Identify which cell holds the provided text, then report its (X, Y) central coordinate. 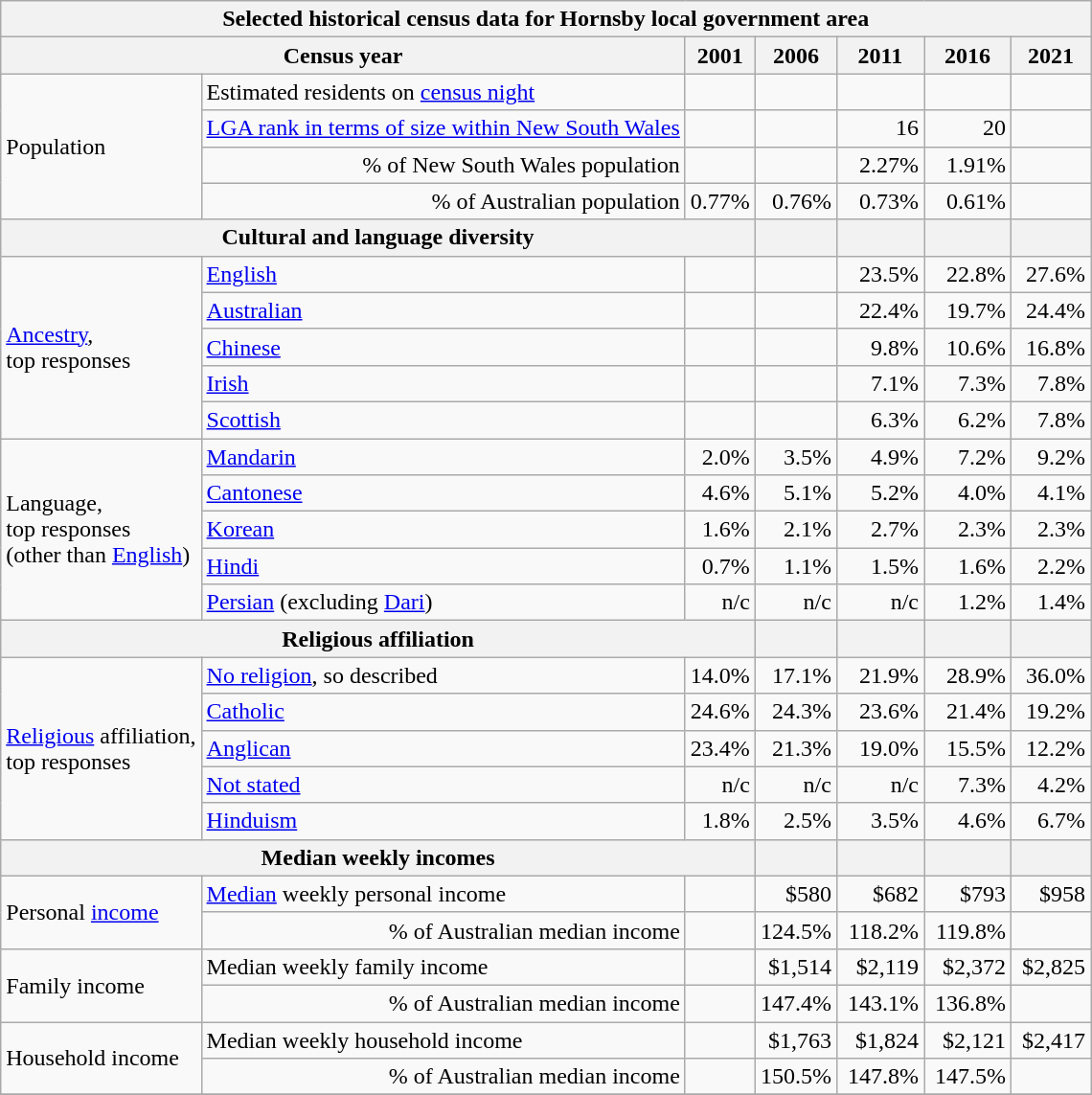
Irish (443, 383)
$1,763 (795, 1039)
$2,119 (879, 967)
Median weekly incomes (378, 857)
1.2% (967, 603)
0.77% (720, 201)
23.5% (879, 274)
Anglican (443, 748)
14.0% (720, 675)
22.4% (879, 310)
16.8% (1052, 347)
2.1% (795, 530)
7.2% (967, 457)
$793 (967, 894)
4.1% (1052, 493)
136.8% (967, 1003)
Korean (443, 530)
Hinduism (443, 821)
24.4% (1052, 310)
5.2% (879, 493)
2006 (795, 56)
Selected historical census data for Hornsby local government area (546, 19)
Personal income (102, 912)
2.7% (879, 530)
% of Australian population (443, 201)
Mandarin (443, 457)
$1,514 (795, 967)
Ancestry,top responses (102, 347)
2.27% (879, 165)
Median weekly personal income (443, 894)
15.5% (967, 748)
147.5% (967, 1077)
124.5% (795, 930)
Cantonese (443, 493)
4.2% (1052, 785)
19.2% (1052, 712)
% of New South Wales population (443, 165)
Religious affiliation,top responses (102, 748)
27.6% (1052, 274)
118.2% (879, 930)
19.7% (967, 310)
1.1% (795, 566)
2.0% (720, 457)
119.8% (967, 930)
21.3% (795, 748)
0.76% (795, 201)
1.91% (967, 165)
9.8% (879, 347)
6.3% (879, 420)
Persian (excluding Dari) (443, 603)
36.0% (1052, 675)
2021 (1052, 56)
28.9% (967, 675)
2001 (720, 56)
Cultural and language diversity (378, 238)
19.0% (879, 748)
Scottish (443, 420)
Family income (102, 985)
2011 (879, 56)
16 (879, 128)
Chinese (443, 347)
147.4% (795, 1003)
143.1% (879, 1003)
Median weekly household income (443, 1039)
1.4% (1052, 603)
7.1% (879, 383)
Religious affiliation (378, 639)
24.3% (795, 712)
2.2% (1052, 566)
23.4% (720, 748)
10.6% (967, 347)
$2,825 (1052, 967)
Census year (343, 56)
$580 (795, 894)
17.1% (795, 675)
Median weekly family income (443, 967)
Catholic (443, 712)
2.5% (795, 821)
2016 (967, 56)
Estimated residents on census night (443, 92)
Population (102, 147)
22.8% (967, 274)
Language,top responses(other than English) (102, 530)
0.61% (967, 201)
$2,417 (1052, 1039)
4.9% (879, 457)
4.0% (967, 493)
No religion, so described (443, 675)
Not stated (443, 785)
Household income (102, 1058)
6.7% (1052, 821)
20 (967, 128)
21.9% (879, 675)
Hindi (443, 566)
147.8% (879, 1077)
1.5% (879, 566)
9.2% (1052, 457)
24.6% (720, 712)
6.2% (967, 420)
$1,824 (879, 1039)
23.6% (879, 712)
0.73% (879, 201)
Australian (443, 310)
$2,372 (967, 967)
$2,121 (967, 1039)
$958 (1052, 894)
0.7% (720, 566)
English (443, 274)
150.5% (795, 1077)
21.4% (967, 712)
$682 (879, 894)
12.2% (1052, 748)
1.8% (720, 821)
5.1% (795, 493)
LGA rank in terms of size within New South Wales (443, 128)
